Locate the cell with the specified text and output its [x, y] center coordinate. 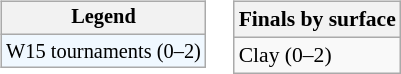
Legend [103, 18]
W15 tournaments (0–2) [103, 51]
Clay (0–2) [318, 55]
Finals by surface [318, 20]
